Return (x, y) of the center of cell containing provided text 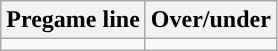
Pregame line (74, 20)
Over/under (210, 20)
